Provide the [x, y] coordinate of the cell's center where the given text is located.  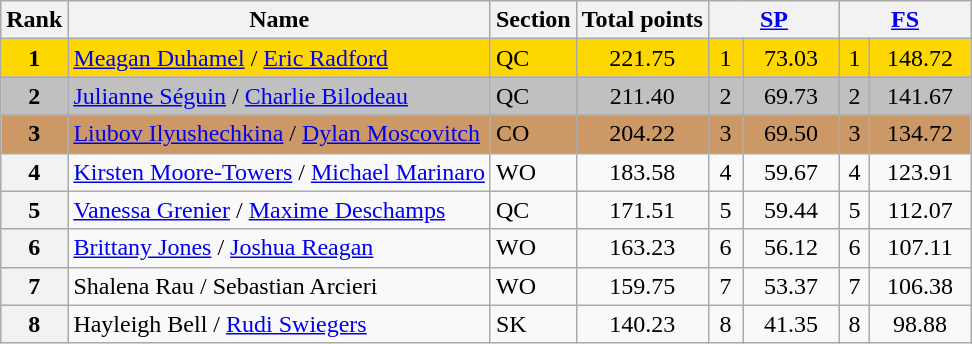
Name [280, 20]
106.38 [920, 286]
211.40 [642, 96]
Vanessa Grenier / Maxime Deschamps [280, 210]
Meagan Duhamel / Eric Radford [280, 58]
98.88 [920, 324]
41.35 [792, 324]
Shalena Rau / Sebastian Arcieri [280, 286]
Brittany Jones / Joshua Reagan [280, 248]
140.23 [642, 324]
SP [774, 20]
163.23 [642, 248]
123.91 [920, 172]
141.67 [920, 96]
59.44 [792, 210]
Kirsten Moore-Towers / Michael Marinaro [280, 172]
171.51 [642, 210]
Total points [642, 20]
59.67 [792, 172]
112.07 [920, 210]
CO [533, 134]
Rank [34, 20]
SK [533, 324]
53.37 [792, 286]
159.75 [642, 286]
69.73 [792, 96]
148.72 [920, 58]
56.12 [792, 248]
Julianne Séguin / Charlie Bilodeau [280, 96]
FS [904, 20]
107.11 [920, 248]
204.22 [642, 134]
69.50 [792, 134]
221.75 [642, 58]
134.72 [920, 134]
73.03 [792, 58]
Hayleigh Bell / Rudi Swiegers [280, 324]
Liubov Ilyushechkina / Dylan Moscovitch [280, 134]
Section [533, 20]
183.58 [642, 172]
